Return the [X, Y] coordinate for the center point of the cell that contains the specified text.  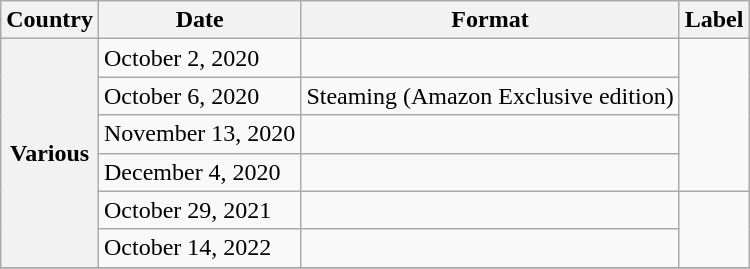
Label [714, 20]
October 29, 2021 [199, 210]
October 6, 2020 [199, 96]
November 13, 2020 [199, 134]
Format [490, 20]
Various [50, 153]
Date [199, 20]
Steaming (Amazon Exclusive edition) [490, 96]
Country [50, 20]
December 4, 2020 [199, 172]
October 2, 2020 [199, 58]
October 14, 2022 [199, 248]
